Search for the cell housing the specified text and yield its (X, Y) center coordinate. 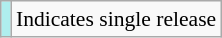
Indicates single release (116, 19)
